Return the [X, Y] coordinate for the center point of the cell that contains the specified text.  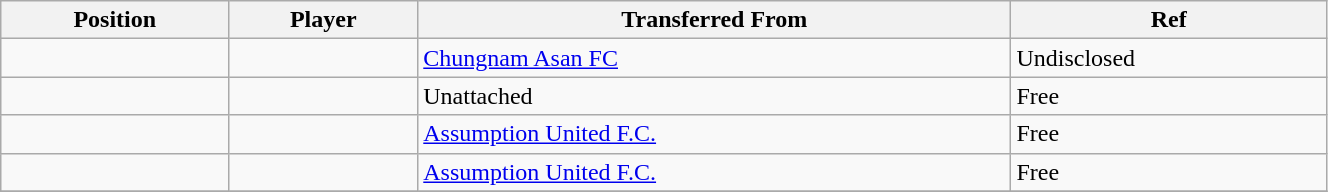
Ref [1169, 20]
Transferred From [714, 20]
Chungnam Asan FC [714, 58]
Player [324, 20]
Unattached [714, 96]
Undisclosed [1169, 58]
Position [115, 20]
